Scan for the cell matching the given text and deliver its (X, Y) coordinate at center. 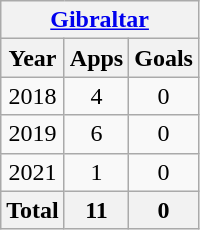
Year (33, 58)
4 (96, 96)
1 (96, 172)
Goals (164, 58)
11 (96, 210)
6 (96, 134)
2018 (33, 96)
2019 (33, 134)
2021 (33, 172)
Gibraltar (100, 20)
Total (33, 210)
Apps (96, 58)
